Return (x, y) of the center of cell containing provided text 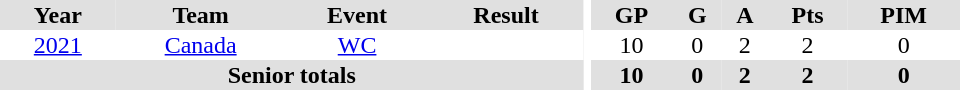
2021 (58, 45)
WC (358, 45)
Event (358, 15)
PIM (904, 15)
A (745, 15)
GP (631, 15)
Year (58, 15)
Senior totals (292, 75)
Pts (808, 15)
Team (201, 15)
Canada (201, 45)
Result (506, 15)
G (698, 15)
